Locate the cell with the specified text and output its [X, Y] center coordinate. 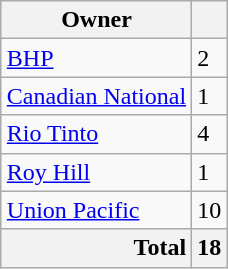
Rio Tinto [96, 134]
18 [210, 248]
Roy Hill [96, 172]
Canadian National [96, 96]
Owner [96, 20]
BHP [96, 58]
2 [210, 58]
10 [210, 210]
Union Pacific [96, 210]
Total [96, 248]
4 [210, 134]
